Scan for the cell matching the given text and deliver its [X, Y] coordinate at center. 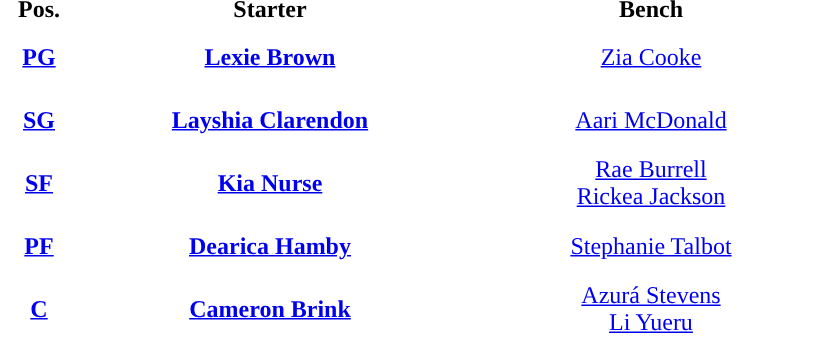
Rae BurrellRickea Jackson [651, 183]
C [39, 309]
Zia Cooke [651, 57]
Lexie Brown [270, 57]
Azurá StevensLi Yueru [651, 309]
Stephanie Talbot [651, 246]
PG [39, 57]
Layshia Clarendon [270, 120]
SG [39, 120]
SF [39, 183]
Aari McDonald [651, 120]
PF [39, 246]
Cameron Brink [270, 309]
Kia Nurse [270, 183]
Dearica Hamby [270, 246]
